Pinpoint the cell where the given text exists, returning its (x, y) midpoint coordinate. 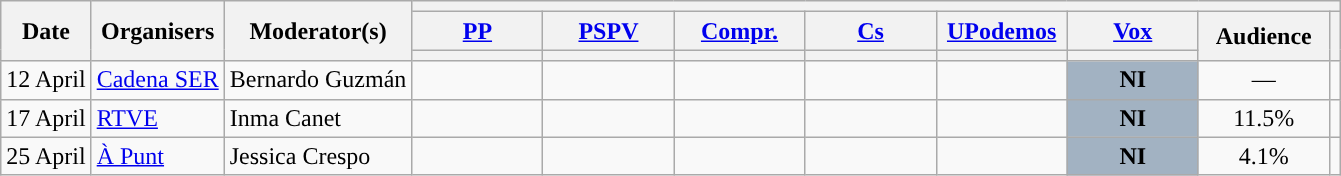
Moderator(s) (318, 31)
11.5% (1264, 118)
UPodemos (1002, 31)
Jessica Crespo (318, 156)
RTVE (158, 118)
25 April (46, 156)
PP (478, 31)
Cs (870, 31)
Audience (1264, 36)
12 April (46, 80)
4.1% (1264, 156)
17 April (46, 118)
Inma Canet (318, 118)
Compr. (740, 31)
Organisers (158, 31)
Cadena SER (158, 80)
À Punt (158, 156)
Bernardo Guzmán (318, 80)
Vox (1132, 31)
Date (46, 31)
— (1264, 80)
PSPV (608, 31)
